Output the (X, Y) coordinate of the center of the cell containing the given text.  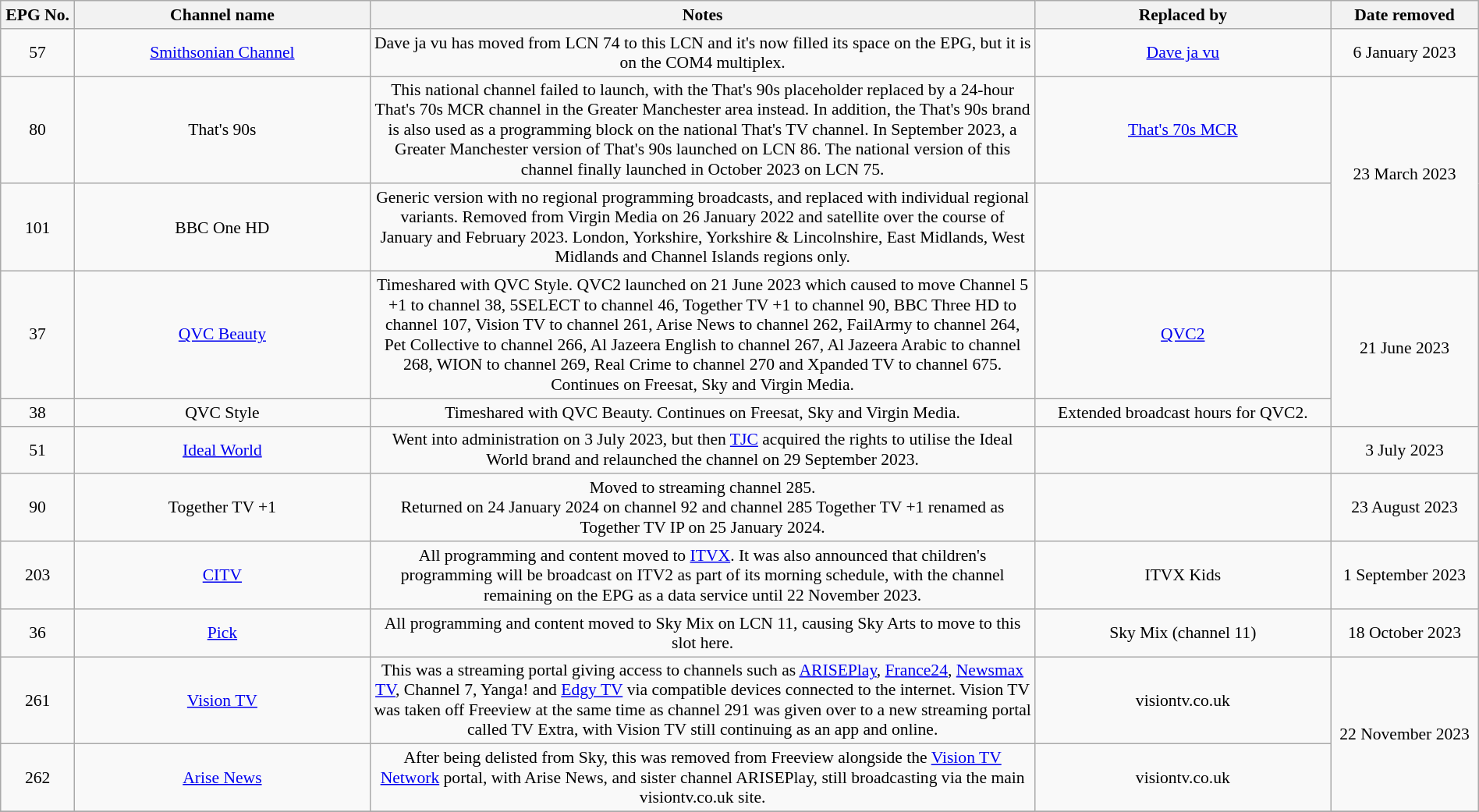
Replaced by (1183, 15)
That's 70s MCR (1183, 130)
1 September 2023 (1404, 576)
BBC One HD (222, 228)
QVC Beauty (222, 335)
101 (37, 228)
Notes (702, 15)
Dave ja vu (1183, 53)
38 (37, 413)
Arise News (222, 778)
203 (37, 576)
3 July 2023 (1404, 449)
CITV (222, 576)
QVC2 (1183, 335)
That's 90s (222, 130)
EPG No. (37, 15)
Channel name (222, 15)
Together TV +1 (222, 509)
All programming and content moved to Sky Mix on LCN 11, causing Sky Arts to move to this slot here. (702, 633)
Vision TV (222, 700)
Extended broadcast hours for QVC2. (1183, 413)
57 (37, 53)
Date removed (1404, 15)
36 (37, 633)
37 (37, 335)
6 January 2023 (1404, 53)
Moved to streaming channel 285.Returned on 24 January 2024 on channel 92 and channel 285 Together TV +1 renamed as Together TV IP on 25 January 2024. (702, 509)
18 October 2023 (1404, 633)
Timeshared with QVC Beauty. Continues on Freesat, Sky and Virgin Media. (702, 413)
80 (37, 130)
261 (37, 700)
QVC Style (222, 413)
23 March 2023 (1404, 174)
51 (37, 449)
Pick (222, 633)
Ideal World (222, 449)
90 (37, 509)
22 November 2023 (1404, 735)
Smithsonian Channel (222, 53)
Dave ja vu has moved from LCN 74 to this LCN and it's now filled its space on the EPG, but it is on the COM4 multiplex. (702, 53)
ITVX Kids (1183, 576)
23 August 2023 (1404, 509)
Sky Mix (channel 11) (1183, 633)
262 (37, 778)
21 June 2023 (1404, 349)
